Detect which cell encompasses the target text, then output its (X, Y) center coordinate. 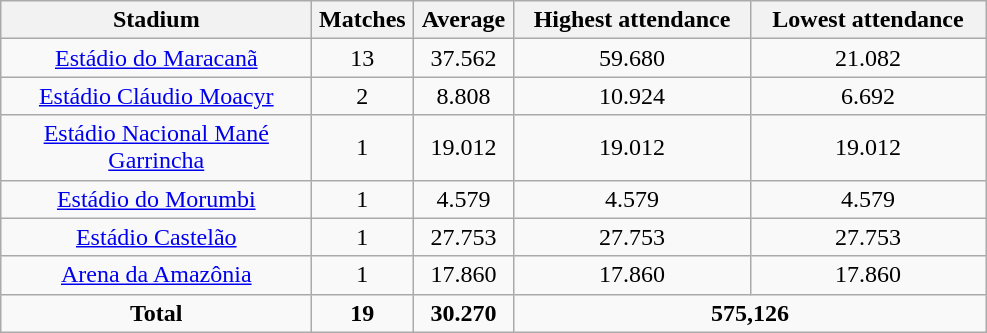
Total (156, 313)
13 (362, 58)
Estádio Nacional Mané Garrincha (156, 148)
Average (464, 20)
21.082 (868, 58)
Estádio Castelão (156, 237)
59.680 (632, 58)
10.924 (632, 96)
2 (362, 96)
Estádio do Maracanã (156, 58)
19 (362, 313)
6.692 (868, 96)
Estádio Cláudio Moacyr (156, 96)
Estádio do Morumbi (156, 199)
37.562 (464, 58)
Highest attendance (632, 20)
575,126 (750, 313)
30.270 (464, 313)
Stadium (156, 20)
Arena da Amazônia (156, 275)
8.808 (464, 96)
Matches (362, 20)
Lowest attendance (868, 20)
